From the cell containing the given text, extract its center point as (x, y) coordinate. 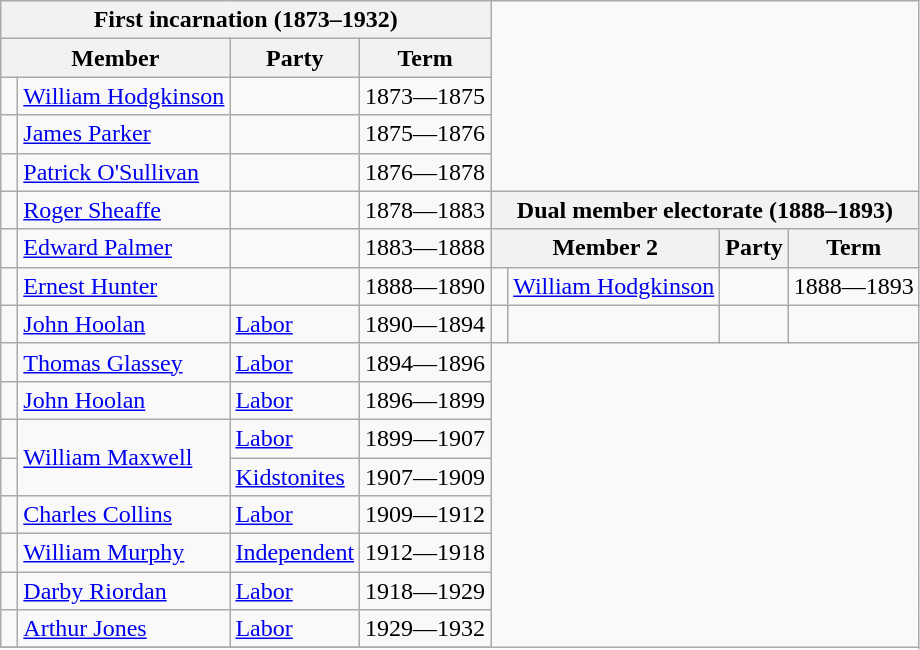
1918—1929 (426, 591)
1888—1893 (854, 286)
Dual member electorate (1888–1893) (706, 210)
1894—1896 (426, 362)
Thomas Glassey (124, 362)
1899—1907 (426, 438)
1873—1875 (426, 96)
1909—1912 (426, 515)
1896—1899 (426, 400)
1878—1883 (426, 210)
1876—1878 (426, 172)
1907—1909 (426, 477)
Member (116, 58)
William Murphy (124, 553)
1890—1894 (426, 324)
Arthur Jones (124, 629)
Patrick O'Sullivan (124, 172)
Kidstonites (295, 477)
Darby Riordan (124, 591)
James Parker (124, 134)
1929—1932 (426, 629)
Roger Sheaffe (124, 210)
First incarnation (1873–1932) (246, 20)
Ernest Hunter (124, 286)
William Maxwell (124, 457)
1883—1888 (426, 248)
Independent (295, 553)
1875—1876 (426, 134)
Member 2 (606, 248)
Edward Palmer (124, 248)
1912—1918 (426, 553)
Charles Collins (124, 515)
1888—1890 (426, 286)
